Scan for the cell matching the given text and deliver its [X, Y] coordinate at center. 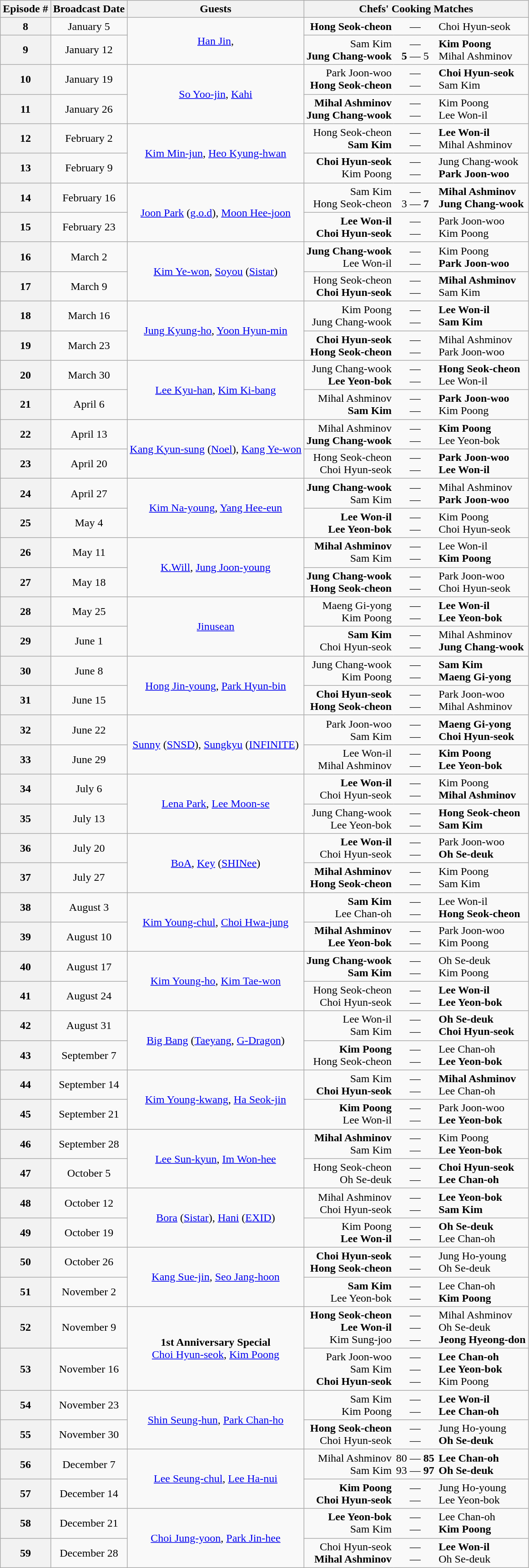
Oh Se-deukKim Poong [482, 966]
Jung Chang-wookPark Joon-woo [482, 168]
Hong Jin-young, Park Hyun-bin [216, 685]
June 1 [89, 641]
November 16 [89, 1369]
49 [25, 1233]
53 [25, 1369]
February 23 [89, 227]
Park Joon-wooHong Seok-cheon [349, 79]
Sam KimJung Chang-wook [349, 50]
June 8 [89, 671]
40 [25, 966]
Lee Seung-chul, Lee Ha-nui [216, 1479]
Guests [216, 9]
August 31 [89, 1025]
54 [25, 1405]
34 [25, 789]
September 28 [89, 1144]
Lee Chan-ohLee Yeon-bok [482, 1055]
47 [25, 1174]
September 7 [89, 1055]
Maeng Gi-yongKim Poong [349, 612]
18 [25, 315]
Mihal AshminovOh Se-deukJeong Hyeong-don [482, 1328]
Park Joon-wooSam Kim [349, 730]
31 [25, 700]
Shin Seung-hun, Park Chan-ho [216, 1420]
46 [25, 1144]
July 6 [89, 789]
Park Joon-wooSam KimChoi Hyun-seok [349, 1369]
April 27 [89, 494]
May 11 [89, 553]
Lee Won-ilKim Poong [482, 553]
August 17 [89, 966]
February 16 [89, 197]
22 [25, 434]
November 2 [89, 1292]
Choi Hyun-seok [482, 26]
June 22 [89, 730]
13 [25, 168]
January 26 [89, 109]
Kim PoongHong Seok-cheon [349, 1055]
Park Joon-wooChoi Hyun-seok [482, 582]
Choi Jung-yoon, Park Jin-hee [216, 1538]
15 [25, 227]
29 [25, 641]
November 23 [89, 1405]
May 25 [89, 612]
May 18 [89, 582]
48 [25, 1203]
Kim PoongSam Kim [482, 878]
37 [25, 878]
January 12 [89, 50]
January 19 [89, 79]
8 [25, 26]
June 15 [89, 700]
Jung Ho-youngLee Yeon-bok [482, 1493]
32 [25, 730]
35 [25, 818]
20 [25, 375]
Hong Seok-cheonLee Won-ilKim Sung-joo [349, 1328]
BoA, Key (SHINee) [216, 863]
Broadcast Date [89, 9]
Kim PoongJung Chang-wook [349, 315]
Han Jin, [216, 41]
Choi Hyun-seokMihal Ashminov [349, 1553]
January 5 [89, 26]
November 9 [89, 1328]
24 [25, 494]
Choi Hyun-seokKim Poong [349, 168]
Lee Chan-ohLee Yeon-bokKim Poong [482, 1369]
December 21 [89, 1523]
44 [25, 1084]
Jung Chang-wookHong Seok-cheon [349, 582]
So Yoo-jin, Kahi [216, 94]
Sam KimHong Seok-cheon [349, 197]
27 [25, 582]
Choi Hyun-seokLee Chan-oh [482, 1174]
Sunny (SNSD), Sungkyu (INFINITE) [216, 744]
45 [25, 1114]
Sam KimLee Yeon-bok [349, 1292]
December 28 [89, 1553]
51 [25, 1292]
28 [25, 612]
—3 — 7 [415, 197]
March 30 [89, 375]
Lee Sun-kyun, Im Won-hee [216, 1159]
1st Anniversary SpecialChoi Hyun-seok, Kim Poong [216, 1348]
Sam KimKim Poong [349, 1405]
11 [25, 109]
Park Joon-wooOh Se-deuk [482, 848]
April 6 [89, 404]
17 [25, 286]
Kim Young-chul, Choi Hwa-jung [216, 922]
October 5 [89, 1174]
41 [25, 996]
March 16 [89, 315]
Chefs' Cooking Matches [416, 9]
Hong Seok-cheonOh Se-deuk [349, 1174]
Mihal AshminovLee Yeon-bok [349, 937]
April 20 [89, 464]
43 [25, 1055]
50 [25, 1262]
October 26 [89, 1262]
Hong Seok-cheon [349, 26]
Lee Chan-ohOh Se-deuk [482, 1464]
Big Bang (Taeyang, G-Dragon) [216, 1040]
Kim PoongPark Joon-woo [482, 256]
55 [25, 1434]
39 [25, 937]
42 [25, 1025]
Jung Kyung-ho, Yoon Hyun-min [216, 330]
38 [25, 907]
March 23 [89, 345]
9 [25, 50]
Park Joon-wooMihal Ashminov [482, 700]
12 [25, 138]
Jinusean [216, 626]
October 19 [89, 1233]
57 [25, 1493]
Bora (Sistar), Hani (EXID) [216, 1218]
Mihal AshminovChoi Hyun-seok [349, 1203]
16 [25, 256]
19 [25, 345]
Choi Hyun-seokSam Kim [482, 79]
March 2 [89, 256]
23 [25, 464]
Jung Chang-wookLee Won-il [349, 256]
33 [25, 759]
August 10 [89, 937]
June 29 [89, 759]
October 12 [89, 1203]
58 [25, 1523]
Lee Kyu-han, Kim Ki-bang [216, 390]
Oh Se-deukLee Chan-oh [482, 1233]
K.Will, Jung Joon-young [216, 567]
— [415, 26]
56 [25, 1464]
25 [25, 523]
December 14 [89, 1493]
September 21 [89, 1114]
November 30 [89, 1434]
February 2 [89, 138]
Mihal AshminovLee Chan-oh [482, 1084]
Episode # [25, 9]
Kim Young-kwang, Ha Seok-jin [216, 1099]
Oh Se-deukChoi Hyun-seok [482, 1025]
Jung Chang-wookKim Poong [349, 671]
Lee Won-ilLee Chan-oh [482, 1405]
Kim Young-ho, Kim Tae-won [216, 981]
Kim Na-young, Yang Hee-eun [216, 508]
26 [25, 553]
80 — 8593 — 97 [415, 1464]
August 24 [89, 996]
Lena Park, Lee Moon-se [216, 804]
14 [25, 197]
Lee Won-ilOh Se-deuk [482, 1553]
August 3 [89, 907]
59 [25, 1553]
Joon Park (g.o.d), Moon Hee-joon [216, 212]
10 [25, 79]
21 [25, 404]
July 20 [89, 848]
September 14 [89, 1084]
Kim Ye-won, Soyou (Sistar) [216, 271]
Hong Seok-cheonLee Won-il [482, 375]
Kang Kyun-sung (Noel), Kang Ye-won [216, 449]
May 4 [89, 523]
July 27 [89, 878]
Lee Won-ilHong Seok-cheon [482, 907]
December 7 [89, 1464]
March 9 [89, 286]
Kim Min-jun, Heo Kyung-hwan [216, 153]
February 9 [89, 168]
Park Joon-wooLee Won-il [482, 464]
36 [25, 848]
52 [25, 1328]
—5 — 5 [415, 50]
Kang Sue-jin, Seo Jang-hoon [216, 1277]
30 [25, 671]
July 13 [89, 818]
Mihal AshminovHong Seok-cheon [349, 878]
Park Joon-wooLee Yeon-bok [482, 1114]
April 13 [89, 434]
Sam KimMaeng Gi-yong [482, 671]
Sam KimLee Chan-oh [349, 907]
Maeng Gi-yongChoi Hyun-seok [482, 730]
